Capture the cell that displays the provided text and extract its [x, y] central coordinate. 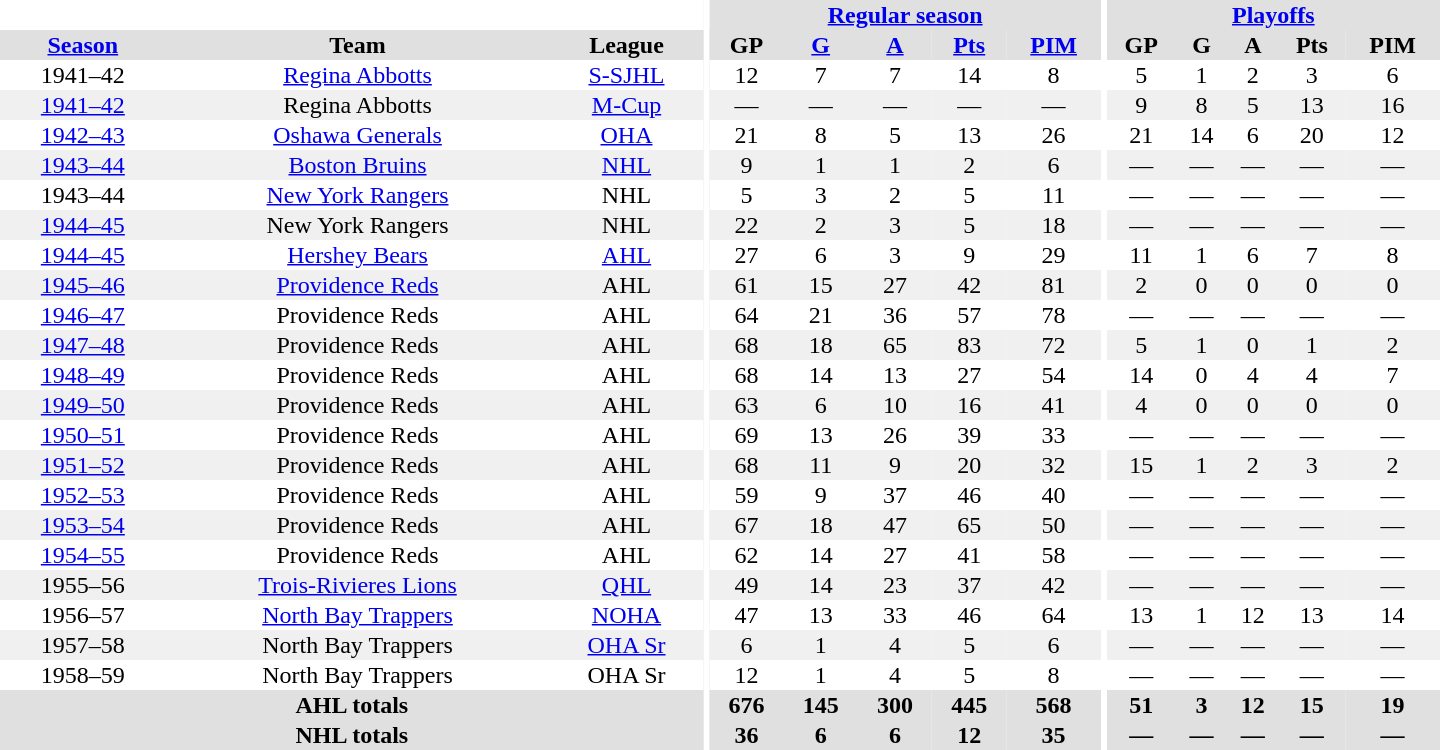
1948–49 [83, 375]
NHL totals [352, 735]
67 [746, 525]
78 [1054, 315]
OHA [626, 135]
1945–46 [83, 285]
58 [1054, 555]
49 [746, 585]
29 [1054, 255]
Hershey Bears [358, 255]
54 [1054, 375]
81 [1054, 285]
Oshawa Generals [358, 135]
Team [358, 45]
40 [1054, 495]
Playoffs [1274, 15]
NOHA [626, 615]
50 [1054, 525]
35 [1054, 735]
Regular season [905, 15]
1954–55 [83, 555]
72 [1054, 345]
1952–53 [83, 495]
62 [746, 555]
61 [746, 285]
23 [895, 585]
S-SJHL [626, 75]
1957–58 [83, 645]
Boston Bruins [358, 165]
69 [746, 435]
63 [746, 405]
39 [969, 435]
1955–56 [83, 585]
51 [1142, 705]
445 [969, 705]
1947–48 [83, 345]
1951–52 [83, 465]
568 [1054, 705]
1956–57 [83, 615]
Trois-Rivieres Lions [358, 585]
59 [746, 495]
19 [1392, 705]
300 [895, 705]
145 [821, 705]
10 [895, 405]
Season [83, 45]
22 [746, 225]
1949–50 [83, 405]
M-Cup [626, 105]
1950–51 [83, 435]
League [626, 45]
1946–47 [83, 315]
QHL [626, 585]
32 [1054, 465]
57 [969, 315]
676 [746, 705]
1942–43 [83, 135]
AHL totals [352, 705]
1958–59 [83, 675]
83 [969, 345]
1953–54 [83, 525]
